For the text-containing cell, return its midpoint in (x, y) coordinate format. 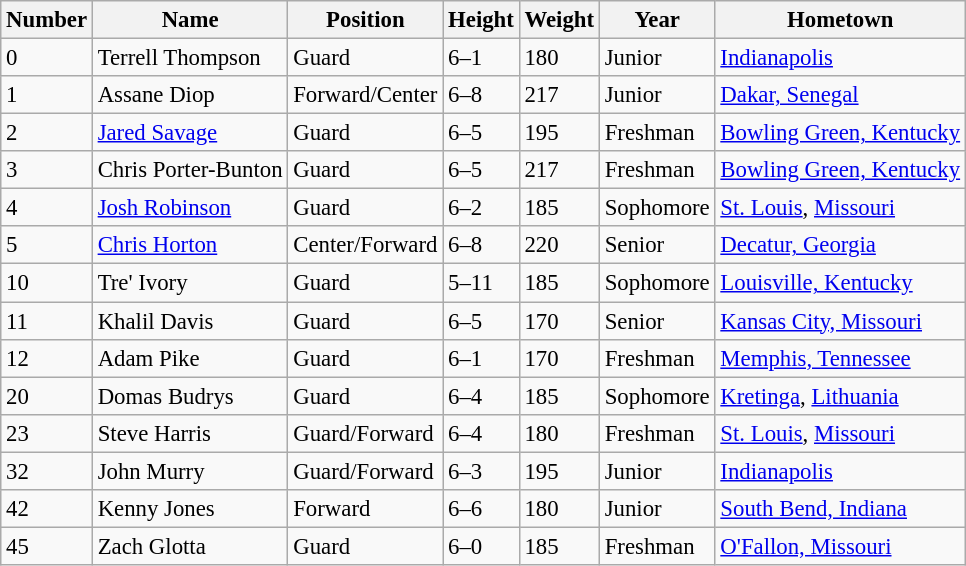
3 (47, 170)
Forward (366, 509)
5 (47, 245)
10 (47, 283)
Year (657, 20)
Dakar, Senegal (840, 95)
Name (190, 20)
Tre' Ivory (190, 283)
6–2 (481, 208)
Louisville, Kentucky (840, 283)
John Murry (190, 471)
Kretinga, Lithuania (840, 396)
Terrell Thompson (190, 58)
Height (481, 20)
South Bend, Indiana (840, 509)
Decatur, Georgia (840, 245)
Chris Horton (190, 245)
1 (47, 95)
12 (47, 358)
5–11 (481, 283)
Steve Harris (190, 433)
Weight (559, 20)
220 (559, 245)
6–0 (481, 546)
Forward/Center (366, 95)
Position (366, 20)
Chris Porter-Bunton (190, 170)
Khalil Davis (190, 321)
11 (47, 321)
Assane Diop (190, 95)
42 (47, 509)
Number (47, 20)
Domas Budrys (190, 396)
32 (47, 471)
Memphis, Tennessee (840, 358)
Zach Glotta (190, 546)
23 (47, 433)
Hometown (840, 20)
Adam Pike (190, 358)
6–3 (481, 471)
Jared Savage (190, 133)
20 (47, 396)
Kansas City, Missouri (840, 321)
O'Fallon, Missouri (840, 546)
45 (47, 546)
Center/Forward (366, 245)
Josh Robinson (190, 208)
4 (47, 208)
2 (47, 133)
Kenny Jones (190, 509)
0 (47, 58)
6–6 (481, 509)
